For the text-containing cell, return its midpoint in (x, y) coordinate format. 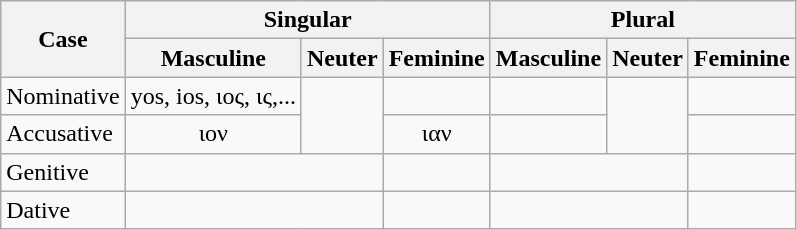
Case (63, 39)
ιαν (436, 134)
Accusative (63, 134)
Genitive (63, 172)
Dative (63, 210)
Singular (308, 20)
Plural (642, 20)
ιον (213, 134)
Nominative (63, 96)
yos, ios, ιος, ις,... (213, 96)
